Output the (x, y) coordinate of the center of the cell containing the given text.  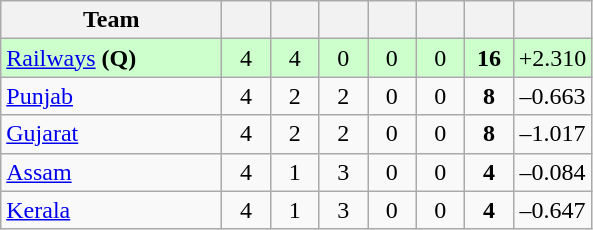
Punjab (112, 96)
–0.647 (552, 210)
Gujarat (112, 134)
–1.017 (552, 134)
Assam (112, 172)
–0.084 (552, 172)
Kerala (112, 210)
Team (112, 20)
–0.663 (552, 96)
Railways (Q) (112, 58)
16 (490, 58)
+2.310 (552, 58)
